Search for the cell housing the specified text and yield its (x, y) center coordinate. 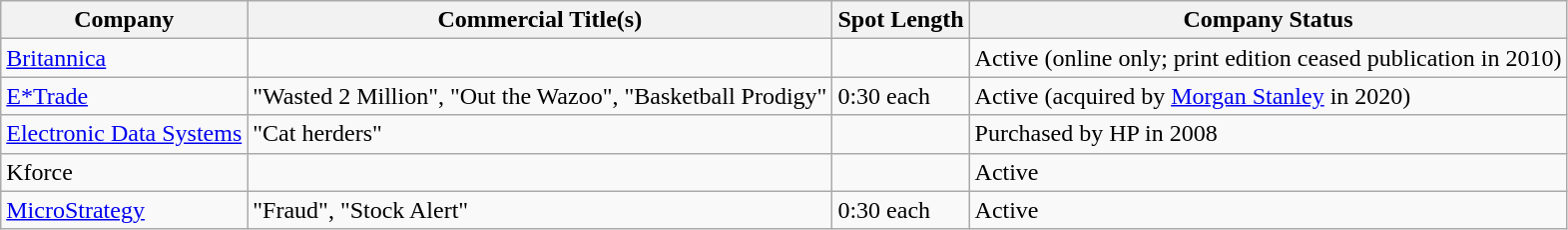
Kforce (124, 172)
Purchased by HP in 2008 (1268, 134)
E*Trade (124, 96)
Electronic Data Systems (124, 134)
Active (acquired by Morgan Stanley in 2020) (1268, 96)
MicroStrategy (124, 210)
"Cat herders" (540, 134)
Active (online only; print edition ceased publication in 2010) (1268, 58)
Britannica (124, 58)
"Wasted 2 Million", "Out the Wazoo", "Basketball Prodigy" (540, 96)
Spot Length (900, 20)
Commercial Title(s) (540, 20)
Company Status (1268, 20)
Company (124, 20)
"Fraud", "Stock Alert" (540, 210)
